Return the (X, Y) coordinate for the center point of the cell that contains the specified text.  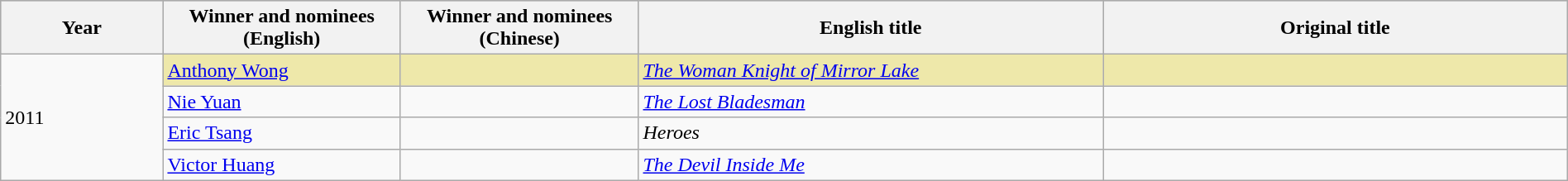
The Devil Inside Me (871, 164)
The Woman Knight of Mirror Lake (871, 70)
The Lost Bladesman (871, 102)
Original title (1336, 28)
English title (871, 28)
Anthony Wong (282, 70)
Winner and nominees(Chinese) (519, 28)
Winner and nominees(English) (282, 28)
Eric Tsang (282, 133)
Victor Huang (282, 164)
Heroes (871, 133)
Nie Yuan (282, 102)
Year (82, 28)
2011 (82, 117)
